Output the [X, Y] coordinate of the center of the cell containing the given text.  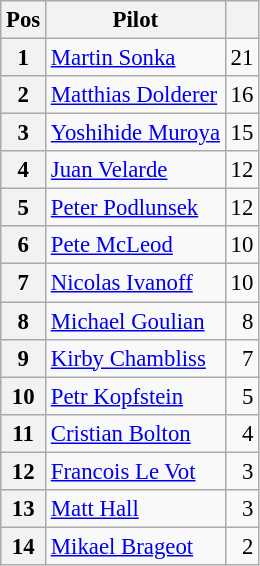
13 [24, 509]
Mikael Brageot [136, 546]
15 [242, 133]
9 [24, 358]
Pilot [136, 20]
Francois Le Vot [136, 471]
21 [242, 58]
Yoshihide Muroya [136, 133]
Matthias Dolderer [136, 95]
14 [24, 546]
Nicolas Ivanoff [136, 283]
Petr Kopfstein [136, 396]
Matt Hall [136, 509]
16 [242, 95]
Juan Velarde [136, 170]
6 [24, 245]
1 [24, 58]
Kirby Chambliss [136, 358]
Peter Podlunsek [136, 208]
Michael Goulian [136, 321]
Martin Sonka [136, 58]
Cristian Bolton [136, 433]
Pete McLeod [136, 245]
Pos [24, 20]
11 [24, 433]
